For the text-containing cell, return its midpoint in [x, y] coordinate format. 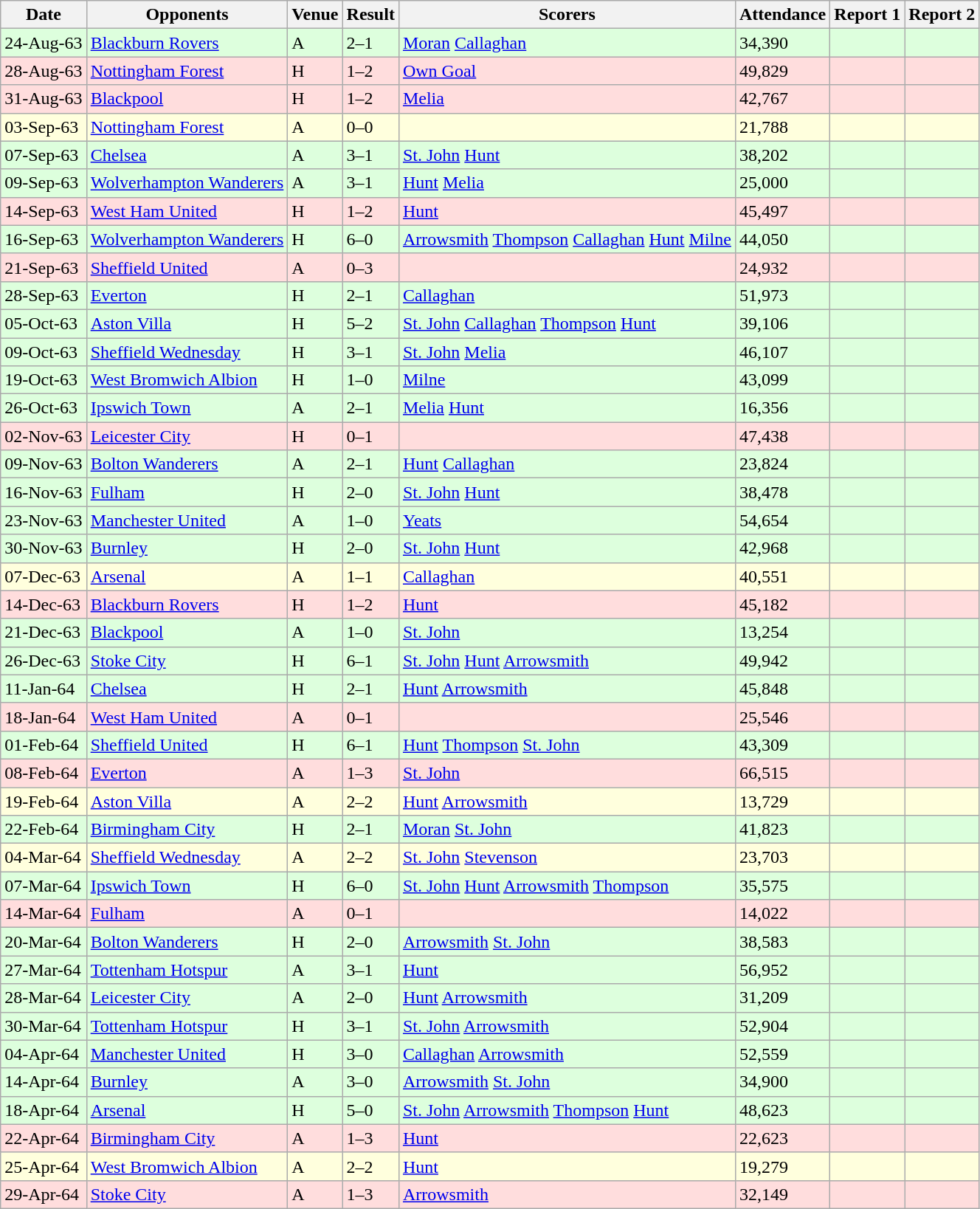
St. John Hunt Arrowsmith Thompson [567, 886]
28-Sep-63 [44, 295]
05-Oct-63 [44, 323]
Own Goal [567, 71]
25-Apr-64 [44, 1166]
21,788 [782, 127]
Scorers [567, 15]
26-Oct-63 [44, 408]
26-Dec-63 [44, 661]
22-Feb-64 [44, 830]
Milne [567, 380]
Callaghan Arrowsmith [567, 1054]
45,848 [782, 689]
Yeats [567, 520]
31,209 [782, 998]
42,767 [782, 99]
0–0 [370, 127]
24,932 [782, 267]
34,900 [782, 1082]
Hunt Thompson St. John [567, 745]
St. John Stevenson [567, 858]
St. John Arrowsmith [567, 1026]
01-Feb-64 [44, 745]
Arrowsmith Thompson Callaghan Hunt Milne [567, 239]
54,654 [782, 520]
14-Apr-64 [44, 1082]
Attendance [782, 15]
41,823 [782, 830]
49,829 [782, 71]
14-Mar-64 [44, 914]
Report 2 [942, 15]
Hunt Callaghan [567, 464]
13,729 [782, 801]
24-Aug-63 [44, 43]
Melia [567, 99]
38,202 [782, 155]
11-Jan-64 [44, 689]
56,952 [782, 970]
19-Oct-63 [44, 380]
22,623 [782, 1138]
5–2 [370, 323]
32,149 [782, 1194]
45,497 [782, 211]
30-Mar-64 [44, 1026]
Moran St. John [567, 830]
09-Nov-63 [44, 464]
21-Dec-63 [44, 633]
5–0 [370, 1110]
18-Apr-64 [44, 1110]
23,703 [782, 858]
48,623 [782, 1110]
14-Dec-63 [44, 604]
39,106 [782, 323]
Moran Callaghan [567, 43]
03-Sep-63 [44, 127]
25,546 [782, 717]
22-Apr-64 [44, 1138]
18-Jan-64 [44, 717]
23,824 [782, 464]
43,309 [782, 745]
27-Mar-64 [44, 970]
Hunt Melia [567, 183]
43,099 [782, 380]
30-Nov-63 [44, 548]
07-Dec-63 [44, 576]
29-Apr-64 [44, 1194]
40,551 [782, 576]
42,968 [782, 548]
49,942 [782, 661]
Opponents [187, 15]
38,478 [782, 492]
St. John Melia [567, 352]
66,515 [782, 773]
31-Aug-63 [44, 99]
52,559 [782, 1054]
51,973 [782, 295]
St. John Arrowsmith Thompson Hunt [567, 1110]
19,279 [782, 1166]
52,904 [782, 1026]
44,050 [782, 239]
45,182 [782, 604]
1–1 [370, 576]
Date [44, 15]
16-Sep-63 [44, 239]
04-Apr-64 [44, 1054]
04-Mar-64 [44, 858]
28-Aug-63 [44, 71]
16-Nov-63 [44, 492]
St. John Hunt Arrowsmith [567, 661]
16,356 [782, 408]
35,575 [782, 886]
09-Sep-63 [44, 183]
21-Sep-63 [44, 267]
St. John Callaghan Thompson Hunt [567, 323]
07-Mar-64 [44, 886]
Report 1 [868, 15]
13,254 [782, 633]
08-Feb-64 [44, 773]
47,438 [782, 436]
23-Nov-63 [44, 520]
Result [370, 15]
02-Nov-63 [44, 436]
46,107 [782, 352]
0–3 [370, 267]
Arrowsmith [567, 1194]
14-Sep-63 [44, 211]
38,583 [782, 942]
19-Feb-64 [44, 801]
Venue [315, 15]
14,022 [782, 914]
Melia Hunt [567, 408]
28-Mar-64 [44, 998]
34,390 [782, 43]
25,000 [782, 183]
20-Mar-64 [44, 942]
07-Sep-63 [44, 155]
09-Oct-63 [44, 352]
